Locate the cell with the specified text and output its (X, Y) center coordinate. 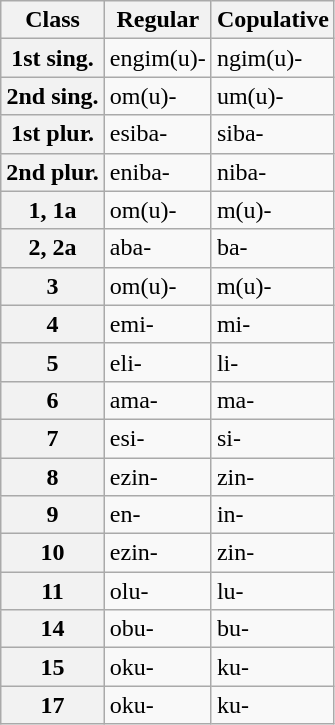
7 (53, 438)
olu- (158, 591)
engim(u)- (158, 58)
ngim(u)- (272, 58)
1st plur. (53, 134)
niba- (272, 172)
obu- (158, 629)
Copulative (272, 20)
17 (53, 705)
11 (53, 591)
ba- (272, 248)
lu- (272, 591)
14 (53, 629)
15 (53, 667)
9 (53, 515)
8 (53, 477)
Regular (158, 20)
3 (53, 286)
si- (272, 438)
in- (272, 515)
ma- (272, 400)
mi- (272, 324)
ama- (158, 400)
emi- (158, 324)
bu- (272, 629)
li- (272, 362)
10 (53, 553)
1, 1a (53, 210)
esiba- (158, 134)
2, 2a (53, 248)
6 (53, 400)
5 (53, 362)
Class (53, 20)
um(u)- (272, 96)
4 (53, 324)
en- (158, 515)
1st sing. (53, 58)
aba- (158, 248)
2nd plur. (53, 172)
esi- (158, 438)
2nd sing. (53, 96)
siba- (272, 134)
eniba- (158, 172)
eli- (158, 362)
